Provide the [X, Y] coordinate of the cell's center where the given text is located.  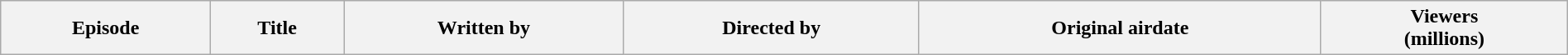
Viewers(millions) [1444, 28]
Original airdate [1120, 28]
Written by [485, 28]
Episode [106, 28]
Title [278, 28]
Directed by [771, 28]
